Find where the given text appears and provide that cell's center as (x, y) coordinate. 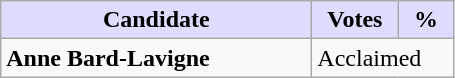
Votes (355, 20)
Acclaimed (383, 58)
Candidate (156, 20)
% (426, 20)
Anne Bard-Lavigne (156, 58)
